Detect which cell encompasses the target text, then output its (x, y) center coordinate. 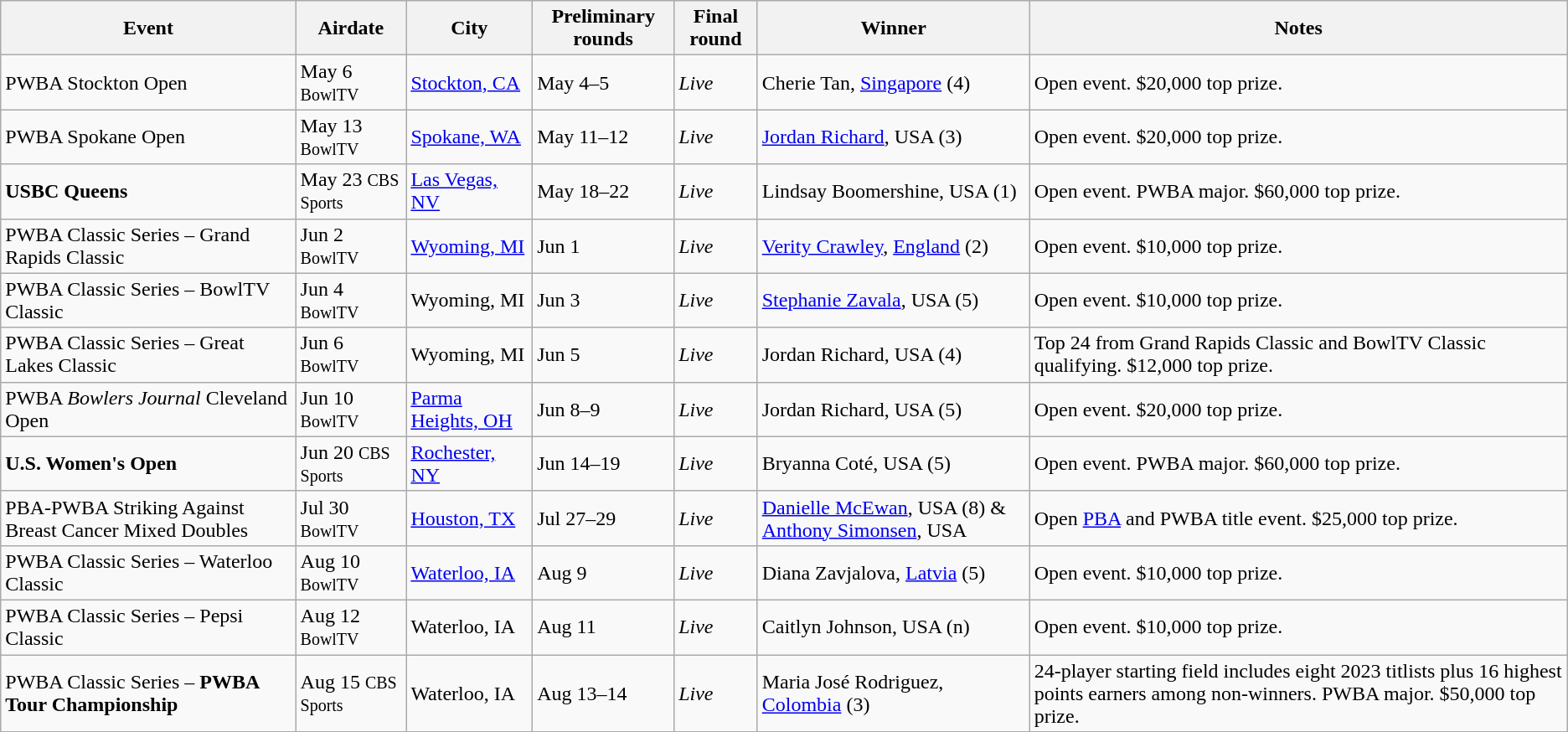
PWBA Stockton Open (148, 82)
PWBA Bowlers Journal Cleveland Open (148, 409)
Aug 12 BowlTV (351, 626)
Jun 6 BowlTV (351, 355)
Jun 14–19 (603, 464)
May 23 CBS Sports (351, 191)
Jun 3 (603, 300)
Top 24 from Grand Rapids Classic and BowlTV Classic qualifying. $12,000 top prize. (1298, 355)
Caitlyn Johnson, USA (n) (893, 626)
Jordan Richard, USA (5) (893, 409)
PWBA Classic Series – Great Lakes Classic (148, 355)
Preliminary rounds (603, 28)
Cherie Tan, Singapore (4) (893, 82)
Diana Zavjalova, Latvia (5) (893, 573)
PWBA Classic Series – Pepsi Classic (148, 626)
PWBA Spokane Open (148, 137)
PBA-PWBA Striking Against Breast Cancer Mixed Doubles (148, 518)
Notes (1298, 28)
PWBA Classic Series – Waterloo Classic (148, 573)
Jul 30 BowlTV (351, 518)
Aug 10 BowlTV (351, 573)
May 6 BowlTV (351, 82)
Airdate (351, 28)
U.S. Women's Open (148, 464)
Jul 27–29 (603, 518)
Jun 2 BowlTV (351, 246)
Lindsay Boomershine, USA (1) (893, 191)
Maria José Rodriguez, Colombia (3) (893, 693)
Final round (716, 28)
Aug 13–14 (603, 693)
Jun 10 BowlTV (351, 409)
May 11–12 (603, 137)
Aug 9 (603, 573)
Rochester, NY (469, 464)
Bryanna Coté, USA (5) (893, 464)
Winner (893, 28)
May 4–5 (603, 82)
Jun 1 (603, 246)
Event (148, 28)
Stephanie Zavala, USA (5) (893, 300)
USBC Queens (148, 191)
City (469, 28)
PWBA Classic Series – BowlTV Classic (148, 300)
Open PBA and PWBA title event. $25,000 top prize. (1298, 518)
Jun 5 (603, 355)
Aug 15 CBS Sports (351, 693)
May 18–22 (603, 191)
24-player starting field includes eight 2023 titlists plus 16 highest points earners among non-winners. PWBA major. $50,000 top prize. (1298, 693)
PWBA Classic Series – PWBA Tour Championship (148, 693)
Jordan Richard, USA (4) (893, 355)
Stockton, CA (469, 82)
Houston, TX (469, 518)
Las Vegas, NV (469, 191)
Aug 11 (603, 626)
Jun 8–9 (603, 409)
Danielle McEwan, USA (8) & Anthony Simonsen, USA (893, 518)
Verity Crawley, England (2) (893, 246)
PWBA Classic Series – Grand Rapids Classic (148, 246)
Jordan Richard, USA (3) (893, 137)
May 13 BowlTV (351, 137)
Parma Heights, OH (469, 409)
Jun 4 BowlTV (351, 300)
Jun 20 CBS Sports (351, 464)
Spokane, WA (469, 137)
